Identify which cell holds the provided text, then report its [X, Y] central coordinate. 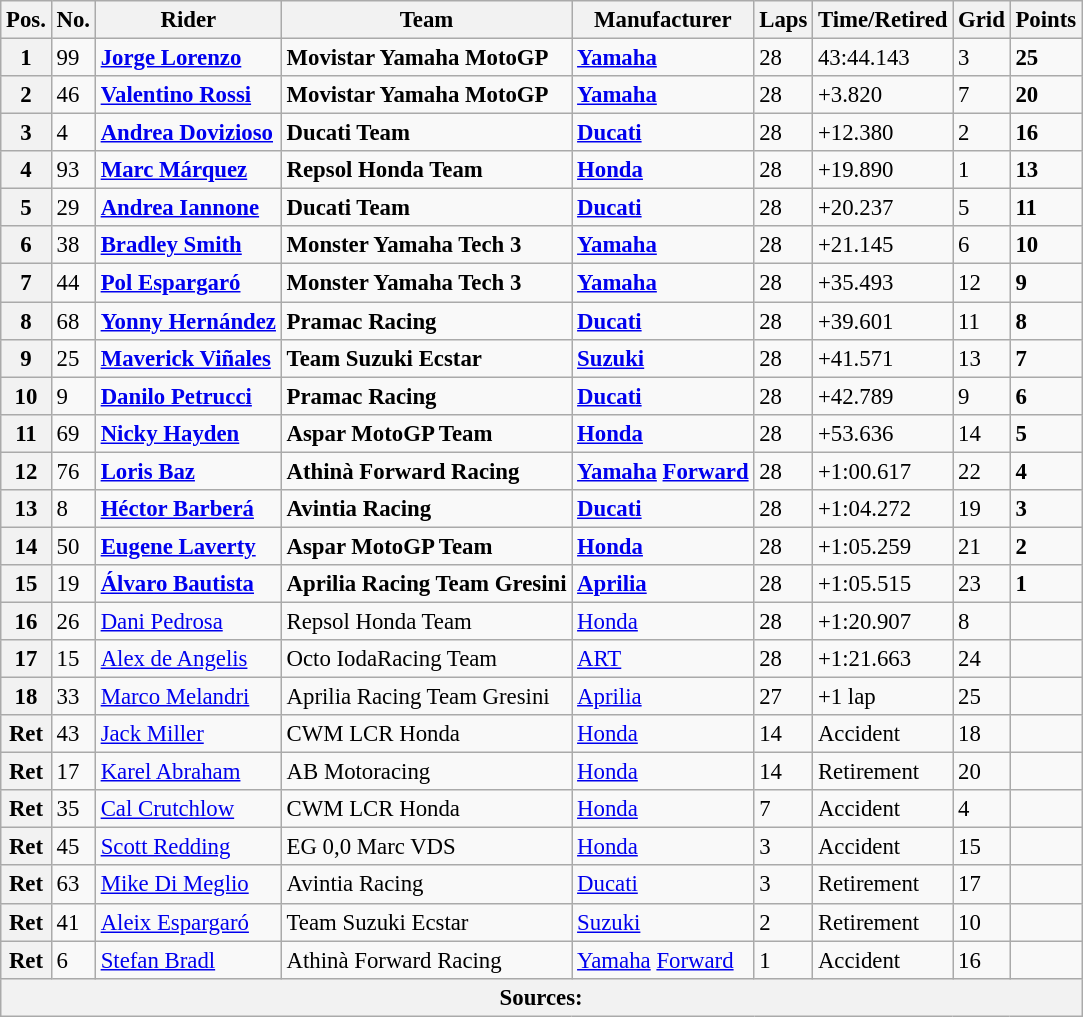
Danilo Petrucci [188, 396]
Loris Baz [188, 471]
27 [784, 697]
Héctor Barberá [188, 509]
+42.789 [883, 396]
+53.636 [883, 433]
+39.601 [883, 321]
76 [73, 471]
Valentino Rossi [188, 95]
No. [73, 20]
+1:05.259 [883, 546]
Time/Retired [883, 20]
Yonny Hernández [188, 321]
Rider [188, 20]
68 [73, 321]
33 [73, 697]
Sources: [542, 997]
+19.890 [883, 170]
EG 0,0 Marc VDS [426, 847]
69 [73, 433]
Maverick Viñales [188, 358]
45 [73, 847]
+3.820 [883, 95]
43 [73, 734]
99 [73, 58]
35 [73, 809]
38 [73, 245]
+1:05.515 [883, 584]
+41.571 [883, 358]
41 [73, 922]
Álvaro Bautista [188, 584]
+1:21.663 [883, 659]
Jack Miller [188, 734]
AB Motoracing [426, 772]
+1:00.617 [883, 471]
Scott Redding [188, 847]
ART [663, 659]
43:44.143 [883, 58]
Marco Melandri [188, 697]
Andrea Iannone [188, 208]
22 [982, 471]
26 [73, 621]
24 [982, 659]
+35.493 [883, 283]
Pol Espargaró [188, 283]
29 [73, 208]
Dani Pedrosa [188, 621]
Alex de Angelis [188, 659]
50 [73, 546]
+1:04.272 [883, 509]
+20.237 [883, 208]
Aleix Espargaró [188, 922]
+1:20.907 [883, 621]
21 [982, 546]
Grid [982, 20]
+12.380 [883, 133]
Pos. [26, 20]
+21.145 [883, 245]
23 [982, 584]
Manufacturer [663, 20]
Jorge Lorenzo [188, 58]
Points [1046, 20]
Team [426, 20]
Nicky Hayden [188, 433]
Bradley Smith [188, 245]
Cal Crutchlow [188, 809]
Eugene Laverty [188, 546]
+1 lap [883, 697]
46 [73, 95]
Andrea Dovizioso [188, 133]
93 [73, 170]
Stefan Bradl [188, 960]
Karel Abraham [188, 772]
Marc Márquez [188, 170]
Octo IodaRacing Team [426, 659]
63 [73, 885]
Laps [784, 20]
44 [73, 283]
Mike Di Meglio [188, 885]
